Return (X, Y) of the center of cell containing provided text 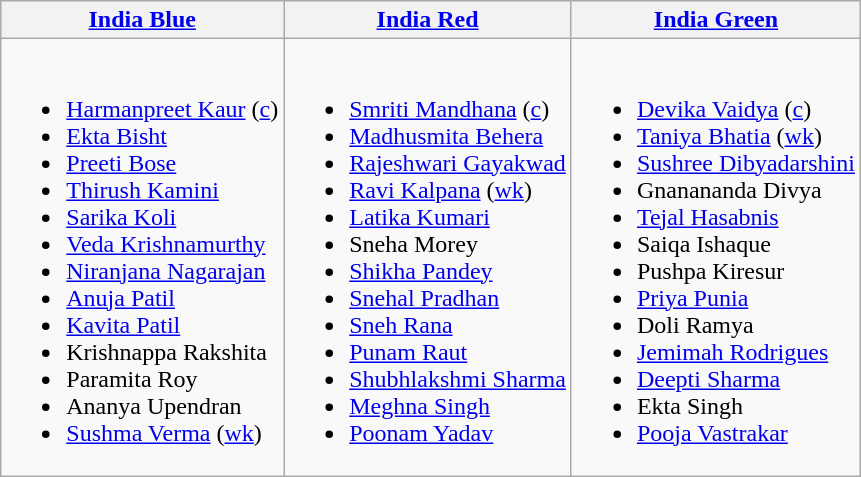
India Blue (142, 20)
India Green (716, 20)
India Red (428, 20)
